Identify which cell holds the provided text, then report its [X, Y] central coordinate. 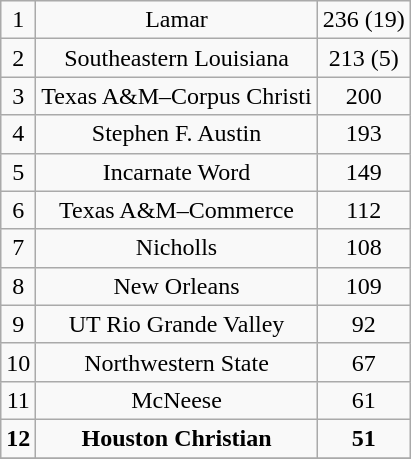
2 [18, 58]
Houston Christian [176, 438]
Southeastern Louisiana [176, 58]
108 [364, 248]
Stephen F. Austin [176, 134]
Northwestern State [176, 362]
8 [18, 286]
Lamar [176, 20]
213 (5) [364, 58]
12 [18, 438]
61 [364, 400]
5 [18, 172]
7 [18, 248]
McNeese [176, 400]
1 [18, 20]
UT Rio Grande Valley [176, 324]
200 [364, 96]
109 [364, 286]
6 [18, 210]
112 [364, 210]
10 [18, 362]
193 [364, 134]
Incarnate Word [176, 172]
67 [364, 362]
4 [18, 134]
149 [364, 172]
Texas A&M–Commerce [176, 210]
3 [18, 96]
236 (19) [364, 20]
51 [364, 438]
New Orleans [176, 286]
Nicholls [176, 248]
92 [364, 324]
9 [18, 324]
Texas A&M–Corpus Christi [176, 96]
11 [18, 400]
